Return (x, y) of the center of cell containing provided text 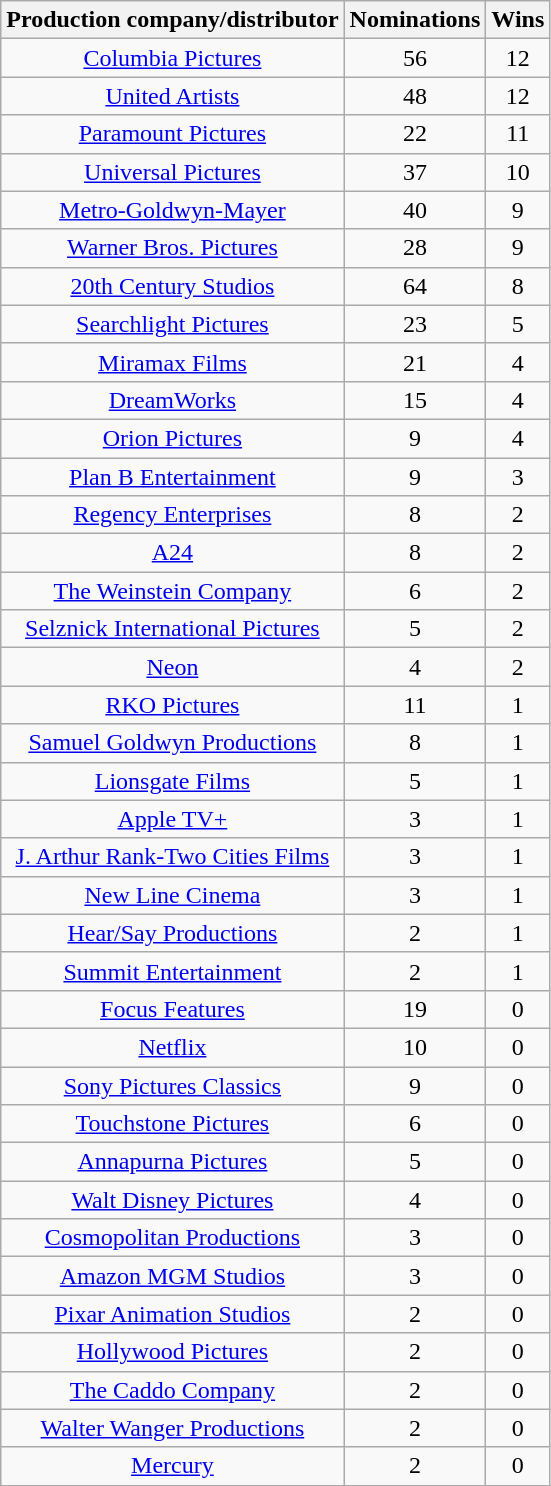
Netflix (172, 1047)
37 (415, 172)
56 (415, 58)
Orion Pictures (172, 438)
Summit Entertainment (172, 971)
21 (415, 362)
Warner Bros. Pictures (172, 248)
Wins (518, 20)
Apple TV+ (172, 819)
The Weinstein Company (172, 591)
J. Arthur Rank-Two Cities Films (172, 857)
Amazon MGM Studios (172, 1276)
48 (415, 96)
The Caddo Company (172, 1390)
Paramount Pictures (172, 134)
Nominations (415, 20)
RKO Pictures (172, 705)
Hollywood Pictures (172, 1352)
DreamWorks (172, 400)
Miramax Films (172, 362)
Plan B Entertainment (172, 477)
New Line Cinema (172, 895)
Cosmopolitan Productions (172, 1238)
20th Century Studios (172, 286)
Columbia Pictures (172, 58)
Selznick International Pictures (172, 629)
Lionsgate Films (172, 781)
Metro-Goldwyn-Mayer (172, 210)
Hear/Say Productions (172, 933)
28 (415, 248)
Searchlight Pictures (172, 324)
Sony Pictures Classics (172, 1085)
Samuel Goldwyn Productions (172, 743)
Mercury (172, 1466)
64 (415, 286)
United Artists (172, 96)
Annapurna Pictures (172, 1162)
Production company/distributor (172, 20)
A24 (172, 553)
Universal Pictures (172, 172)
Regency Enterprises (172, 515)
22 (415, 134)
19 (415, 1009)
Walt Disney Pictures (172, 1200)
40 (415, 210)
Touchstone Pictures (172, 1124)
Walter Wanger Productions (172, 1428)
Focus Features (172, 1009)
23 (415, 324)
Neon (172, 667)
Pixar Animation Studios (172, 1314)
15 (415, 400)
